For the text-containing cell, return its midpoint in [X, Y] coordinate format. 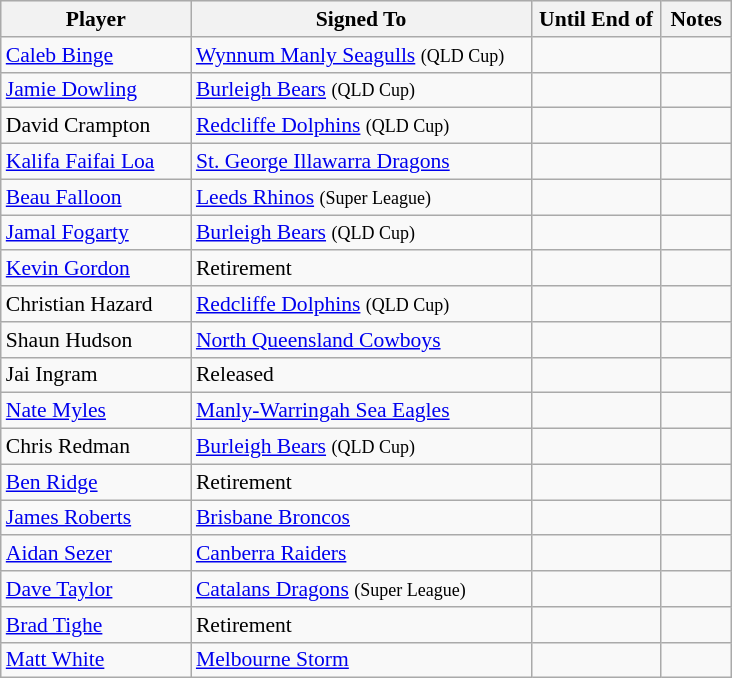
Jamie Dowling [96, 90]
Signed To [361, 19]
Catalans Dragons (Super League) [361, 589]
Chris Redman [96, 447]
Caleb Binge [96, 55]
Jai Ingram [96, 375]
James Roberts [96, 518]
Brad Tighe [96, 625]
Kevin Gordon [96, 269]
Notes [696, 19]
Released [361, 375]
Jamal Fogarty [96, 233]
Melbourne Storm [361, 660]
Brisbane Broncos [361, 518]
David Crampton [96, 126]
Shaun Hudson [96, 340]
North Queensland Cowboys [361, 340]
Player [96, 19]
St. George Illawarra Dragons [361, 162]
Dave Taylor [96, 589]
Ben Ridge [96, 482]
Until End of [596, 19]
Matt White [96, 660]
Kalifa Faifai Loa [96, 162]
Manly-Warringah Sea Eagles [361, 411]
Christian Hazard [96, 304]
Leeds Rhinos (Super League) [361, 197]
Beau Falloon [96, 197]
Wynnum Manly Seagulls (QLD Cup) [361, 55]
Nate Myles [96, 411]
Aidan Sezer [96, 554]
Canberra Raiders [361, 554]
